Identify which cell holds the provided text, then report its [x, y] central coordinate. 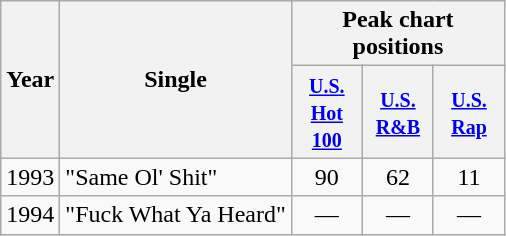
U.S. Rap [468, 112]
11 [468, 177]
Year [30, 80]
62 [398, 177]
"Same Ol' Shit" [176, 177]
"Fuck What Ya Heard" [176, 215]
U.S. R&B [398, 112]
Peak chart positions [398, 34]
Single [176, 80]
90 [326, 177]
U.S. Hot 100 [326, 112]
1993 [30, 177]
1994 [30, 215]
